Detect which cell encompasses the target text, then output its (x, y) center coordinate. 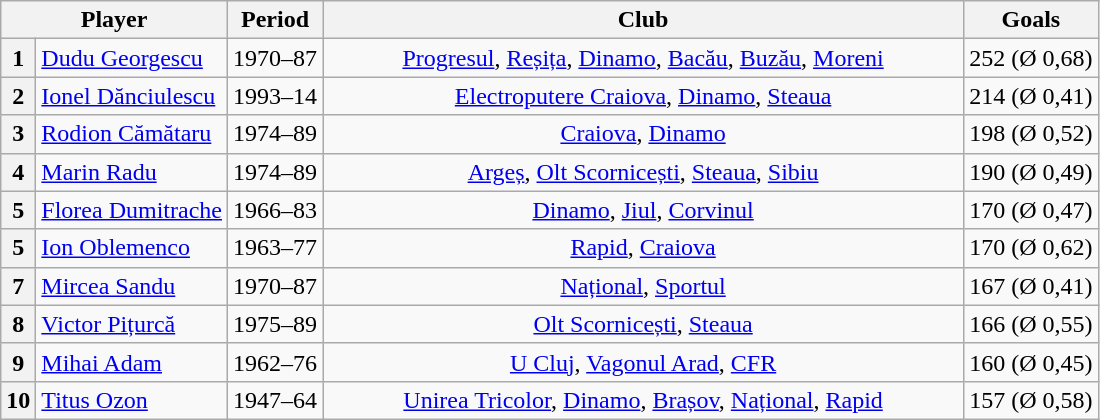
1963–77 (274, 248)
Electroputere Craiova, Dinamo, Steaua (644, 96)
1975–89 (274, 324)
Național, Sportul (644, 286)
Argeș, Olt Scornicești, Steaua, Sibiu (644, 172)
1947–64 (274, 400)
2 (18, 96)
3 (18, 134)
Mircea Sandu (132, 286)
198 (Ø 0,52) (1031, 134)
214 (Ø 0,41) (1031, 96)
1 (18, 58)
Dinamo, Jiul, Corvinul (644, 210)
1962–76 (274, 362)
Goals (1031, 20)
8 (18, 324)
170 (Ø 0,47) (1031, 210)
Craiova, Dinamo (644, 134)
Florea Dumitrache (132, 210)
Club (644, 20)
Olt Scornicești, Steaua (644, 324)
7 (18, 286)
252 (Ø 0,68) (1031, 58)
Unirea Tricolor, Dinamo, Brașov, Național, Rapid (644, 400)
Dudu Georgescu (132, 58)
157 (Ø 0,58) (1031, 400)
U Cluj, Vagonul Arad, CFR (644, 362)
Player (114, 20)
1993–14 (274, 96)
Rodion Cămătaru (132, 134)
160 (Ø 0,45) (1031, 362)
170 (Ø 0,62) (1031, 248)
167 (Ø 0,41) (1031, 286)
Titus Ozon (132, 400)
Marin Radu (132, 172)
4 (18, 172)
1966–83 (274, 210)
Progresul, Reșița, Dinamo, Bacău, Buzău, Moreni (644, 58)
Victor Pițurcă (132, 324)
Mihai Adam (132, 362)
Period (274, 20)
190 (Ø 0,49) (1031, 172)
10 (18, 400)
166 (Ø 0,55) (1031, 324)
9 (18, 362)
Rapid, Craiova (644, 248)
Ionel Dănciulescu (132, 96)
Ion Oblemenco (132, 248)
